Search for the cell housing the specified text and yield its [x, y] center coordinate. 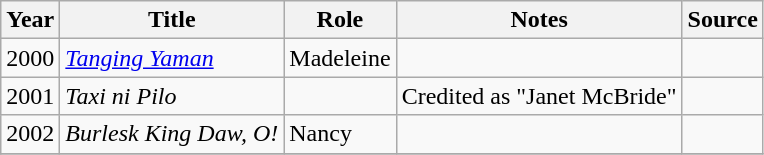
Title [172, 20]
Tanging Yaman [172, 58]
Year [30, 20]
2001 [30, 96]
Nancy [340, 134]
Credited as "Janet McBride" [539, 96]
2002 [30, 134]
Role [340, 20]
Taxi ni Pilo [172, 96]
Madeleine [340, 58]
Burlesk King Daw, O! [172, 134]
Notes [539, 20]
Source [722, 20]
2000 [30, 58]
